Provide the (X, Y) coordinate of the cell's center where the given text is located.  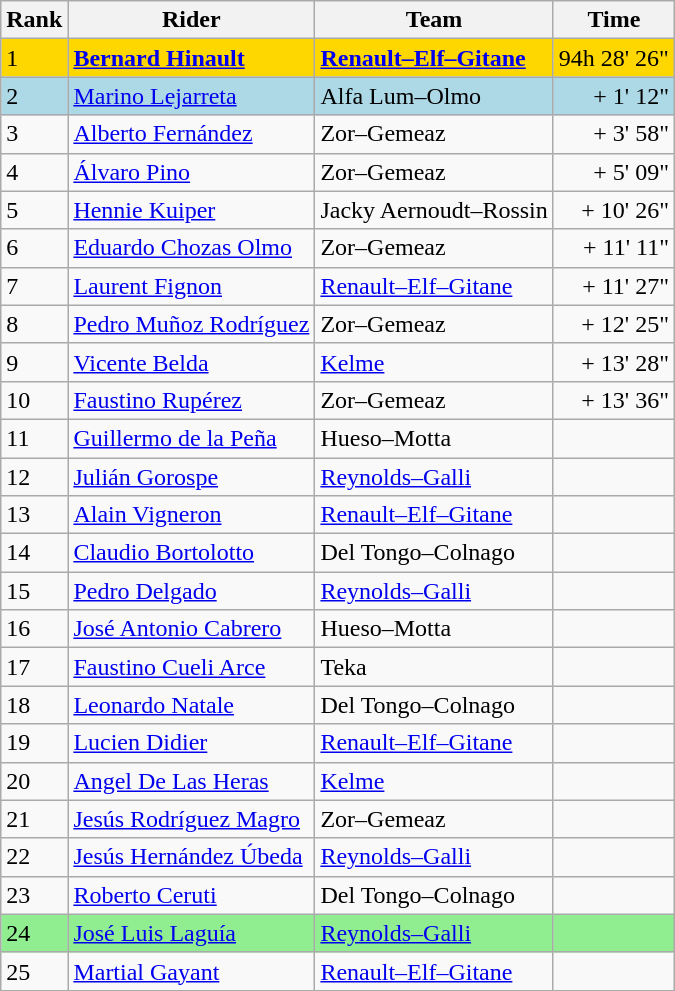
José Luis Laguía (192, 933)
Guillermo de la Peña (192, 438)
Leonardo Natale (192, 705)
+ 11' 11" (614, 248)
22 (34, 857)
9 (34, 362)
21 (34, 819)
+ 13' 36" (614, 400)
13 (34, 515)
Marino Lejarreta (192, 96)
Alain Vigneron (192, 515)
Teka (434, 667)
15 (34, 591)
+ 10' 26" (614, 210)
Pedro Muñoz Rodríguez (192, 324)
Angel De Las Heras (192, 781)
18 (34, 705)
Vicente Belda (192, 362)
4 (34, 172)
Time (614, 20)
Lucien Didier (192, 743)
+ 5' 09" (614, 172)
Pedro Delgado (192, 591)
Martial Gayant (192, 971)
19 (34, 743)
+ 13' 28" (614, 362)
+ 3' 58" (614, 134)
23 (34, 895)
Álvaro Pino (192, 172)
1 (34, 58)
Rider (192, 20)
7 (34, 286)
Bernard Hinault (192, 58)
Hennie Kuiper (192, 210)
Julián Gorospe (192, 477)
+ 12' 25" (614, 324)
6 (34, 248)
Eduardo Chozas Olmo (192, 248)
Jesús Hernández Úbeda (192, 857)
Rank (34, 20)
3 (34, 134)
Jacky Aernoudt–Rossin (434, 210)
Team (434, 20)
+ 11' 27" (614, 286)
Roberto Ceruti (192, 895)
Jesús Rodríguez Magro (192, 819)
20 (34, 781)
5 (34, 210)
Faustino Rupérez (192, 400)
8 (34, 324)
2 (34, 96)
94h 28' 26" (614, 58)
11 (34, 438)
17 (34, 667)
12 (34, 477)
24 (34, 933)
José Antonio Cabrero (192, 629)
Claudio Bortolotto (192, 553)
Alfa Lum–Olmo (434, 96)
16 (34, 629)
+ 1' 12" (614, 96)
25 (34, 971)
Faustino Cueli Arce (192, 667)
Alberto Fernández (192, 134)
10 (34, 400)
Laurent Fignon (192, 286)
14 (34, 553)
